From the cell containing the given text, extract its center point as (X, Y) coordinate. 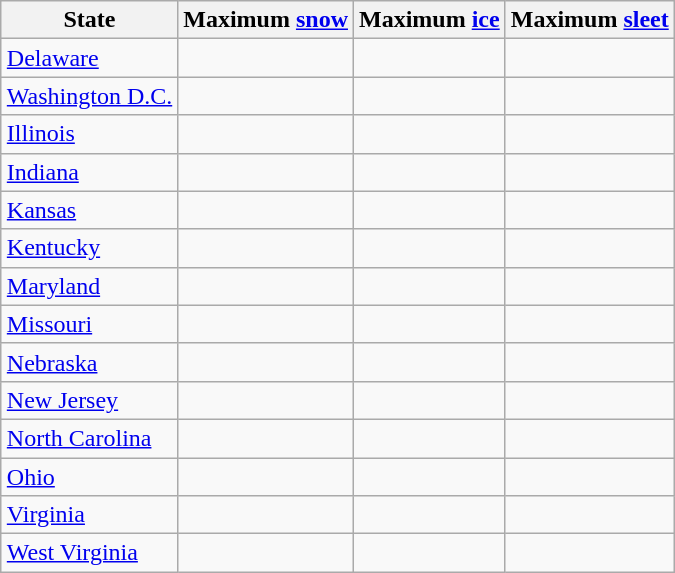
Maximum snow (266, 20)
North Carolina (89, 438)
Maximum ice (430, 20)
Maryland (89, 286)
Virginia (89, 515)
Delaware (89, 58)
State (89, 20)
Kentucky (89, 248)
Illinois (89, 134)
Nebraska (89, 362)
Washington D.C. (89, 96)
New Jersey (89, 400)
Kansas (89, 210)
Indiana (89, 172)
Ohio (89, 477)
Missouri (89, 324)
Maximum sleet (590, 20)
West Virginia (89, 553)
